Capture the cell that displays the provided text and extract its [x, y] central coordinate. 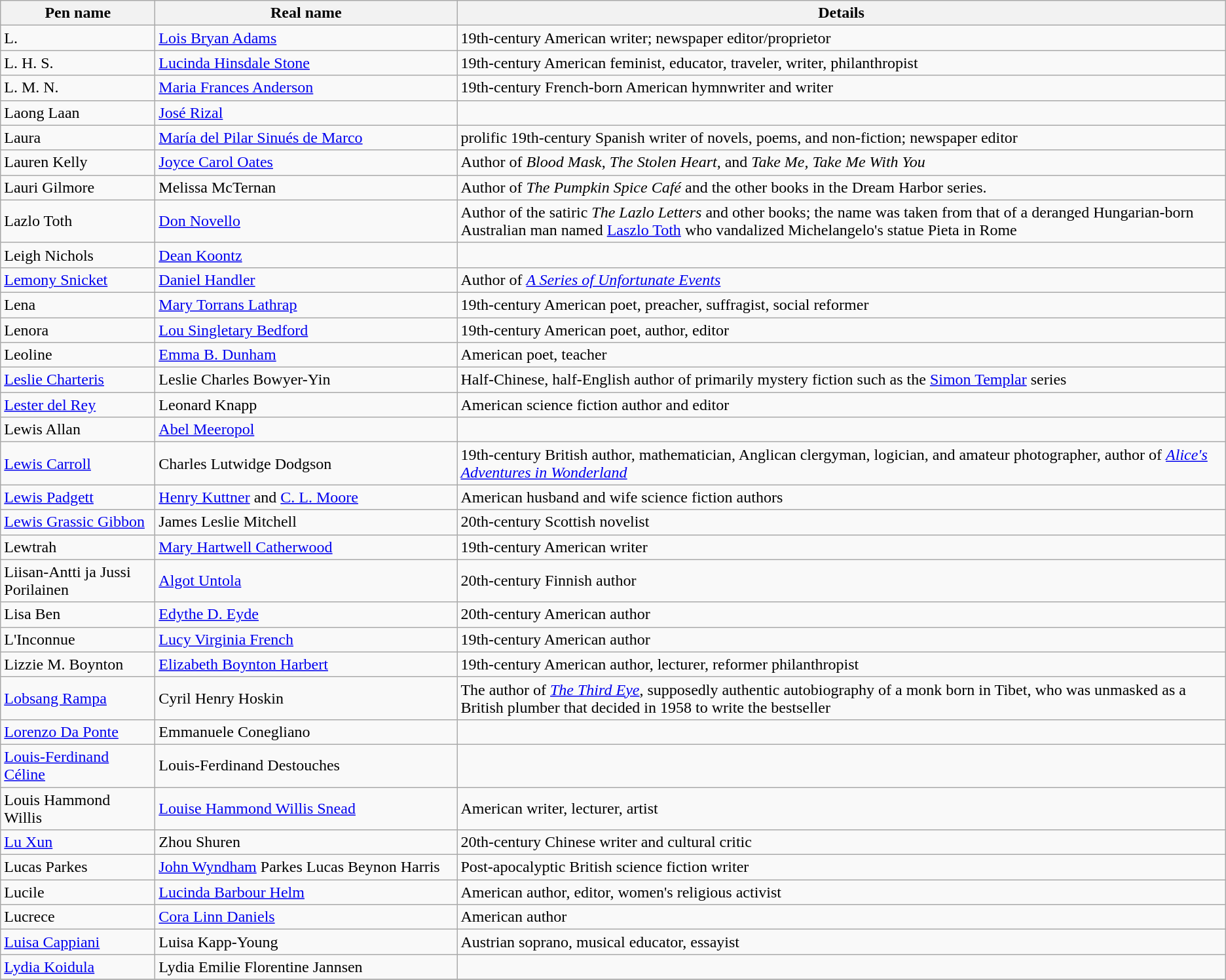
American writer, lecturer, artist [841, 808]
José Rizal [306, 113]
L'Inconnue [78, 639]
Lucas Parkes [78, 867]
Lewis Allan [78, 430]
Author of The Pumpkin Spice Café and the other books in the Dream Harbor series. [841, 187]
19th-century American poet, preacher, suffragist, social reformer [841, 305]
19th-century American writer; newspaper editor/proprietor [841, 38]
Abel Meeropol [306, 430]
Lobsang Rampa [78, 698]
Mary Torrans Lathrap [306, 305]
Maria Frances Anderson [306, 88]
Austrian soprano, musical educator, essayist [841, 942]
John Wyndham Parkes Lucas Beynon Harris [306, 867]
Cora Linn Daniels [306, 917]
Lewis Padgett [78, 497]
Lois Bryan Adams [306, 38]
Leoline [78, 355]
Lydia Koidula [78, 967]
L. H. S. [78, 63]
prolific 19th-century Spanish writer of novels, poems, and non-fiction; newspaper editor [841, 138]
Charles Lutwidge Dodgson [306, 464]
L. [78, 38]
American poet, teacher [841, 355]
Lizzie M. Boynton [78, 664]
Joyce Carol Oates [306, 162]
Leigh Nichols [78, 255]
Lauren Kelly [78, 162]
Lucy Virginia French [306, 639]
20th-century Chinese writer and cultural critic [841, 842]
L. M. N. [78, 88]
Cyril Henry Hoskin [306, 698]
Laura [78, 138]
Luisa Kapp-Young [306, 942]
Lauri Gilmore [78, 187]
Lenora [78, 330]
James Leslie Mitchell [306, 522]
Liisan-Antti ja Jussi Porilainen [78, 580]
Lorenzo Da Ponte [78, 732]
Lu Xun [78, 842]
Emmanuele Conegliano [306, 732]
Melissa McTernan [306, 187]
Leslie Charteris [78, 380]
Algot Untola [306, 580]
Details [841, 13]
American author, editor, women's religious activist [841, 892]
Lewis Carroll [78, 464]
Leslie Charles Bowyer-Yin [306, 380]
20th-century Finnish author [841, 580]
Louis-Ferdinand Destouches [306, 765]
Henry Kuttner and C. L. Moore [306, 497]
Lucinda Hinsdale Stone [306, 63]
Louise Hammond Willis Snead [306, 808]
Dean Koontz [306, 255]
Edythe D. Eyde [306, 614]
Daniel Handler [306, 280]
19th-century American author, lecturer, reformer philanthropist [841, 664]
American author [841, 917]
Lydia Emilie Florentine Jannsen [306, 967]
20th-century Scottish novelist [841, 522]
Louis Hammond Willis [78, 808]
Louis-Ferdinand Céline [78, 765]
19th-century British author, mathematician, Anglican clergyman, logician, and amateur photographer, author of Alice's Adventures in Wonderland [841, 464]
Author of Blood Mask, The Stolen Heart, and Take Me, Take Me With You [841, 162]
Emma B. Dunham [306, 355]
Lewtrah [78, 547]
Lou Singletary Bedford [306, 330]
Luisa Cappiani [78, 942]
Pen name [78, 13]
Lazlo Toth [78, 221]
19th-century French-born American hymnwriter and writer [841, 88]
Lena [78, 305]
Laong Laan [78, 113]
Real name [306, 13]
Lucile [78, 892]
Post-apocalyptic British science fiction writer [841, 867]
Lewis Grassic Gibbon [78, 522]
Lester del Rey [78, 405]
American husband and wife science fiction authors [841, 497]
Lemony Snicket [78, 280]
19th-century American writer [841, 547]
Zhou Shuren [306, 842]
Half-Chinese, half-English author of primarily mystery fiction such as the Simon Templar series [841, 380]
María del Pilar Sinués de Marco [306, 138]
Lisa Ben [78, 614]
Lucrece [78, 917]
American science fiction author and editor [841, 405]
Elizabeth Boynton Harbert [306, 664]
Mary Hartwell Catherwood [306, 547]
Don Novello [306, 221]
19th-century American author [841, 639]
Lucinda Barbour Helm [306, 892]
19th-century American feminist, educator, traveler, writer, philanthropist [841, 63]
20th-century American author [841, 614]
Leonard Knapp [306, 405]
Author of A Series of Unfortunate Events [841, 280]
19th-century American poet, author, editor [841, 330]
